For the text-containing cell, return its midpoint in [x, y] coordinate format. 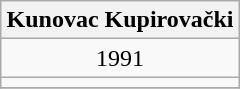
Kunovac Kupirovački [120, 20]
1991 [120, 58]
